Return the [x, y] coordinate for the center point of the cell that contains the specified text.  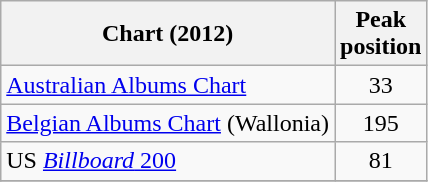
Australian Albums Chart [168, 85]
Peakposition [380, 34]
Belgian Albums Chart (Wallonia) [168, 123]
US Billboard 200 [168, 161]
81 [380, 161]
Chart (2012) [168, 34]
33 [380, 85]
195 [380, 123]
